Scan for the cell matching the given text and deliver its [x, y] coordinate at center. 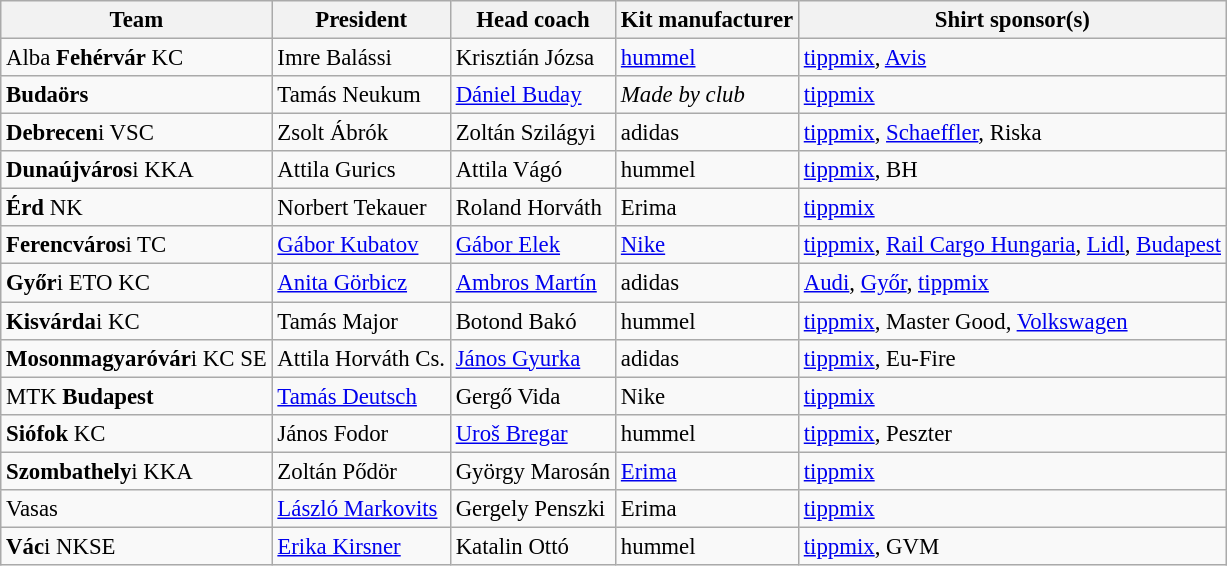
Gábor Elek [532, 245]
Dániel Buday [532, 95]
János Gyurka [532, 358]
Katalin Ottó [532, 546]
Attila Gurics [361, 170]
Head coach [532, 20]
János Fodor [361, 433]
Budaörs [136, 95]
Imre Balássi [361, 58]
Siófok KC [136, 433]
tippmix, Peszter [1012, 433]
Érd NK [136, 208]
Tamás Deutsch [361, 396]
tippmix, Avis [1012, 58]
MTK Budapest [136, 396]
Krisztián Józsa [532, 58]
Erika Kirsner [361, 546]
Uroš Bregar [532, 433]
Gergely Penszki [532, 509]
Ferencvárosi TC [136, 245]
tippmix, Rail Cargo Hungaria, Lidl, Budapest [1012, 245]
Dunaújvárosi KKA [136, 170]
Ambros Martín [532, 283]
Alba Fehérvár KC [136, 58]
Norbert Tekauer [361, 208]
Zoltán Szilágyi [532, 133]
Tamás Neukum [361, 95]
Botond Bakó [532, 321]
Tamás Major [361, 321]
Gergő Vida [532, 396]
President [361, 20]
Mosonmagyaróvári KC SE [136, 358]
tippmix, Schaeffler, Riska [1012, 133]
Team [136, 20]
Zoltán Pődör [361, 471]
Shirt sponsor(s) [1012, 20]
Zsolt Ábrók [361, 133]
Attila Horváth Cs. [361, 358]
tippmix, BH [1012, 170]
tippmix, Master Good, Volkswagen [1012, 321]
Debreceni VSC [136, 133]
Győri ETO KC [136, 283]
Roland Horváth [532, 208]
György Marosán [532, 471]
Audi, Győr, tippmix [1012, 283]
tippmix, Eu-Fire [1012, 358]
Made by club [708, 95]
László Markovits [361, 509]
Attila Vágó [532, 170]
Szombathelyi KKA [136, 471]
Anita Görbicz [361, 283]
Vasas [136, 509]
Gábor Kubatov [361, 245]
tippmix, GVM [1012, 546]
Kisvárdai KC [136, 321]
Váci NKSE [136, 546]
Kit manufacturer [708, 20]
